Determine the (X, Y) coordinate at the center of the cell enclosing the given text.  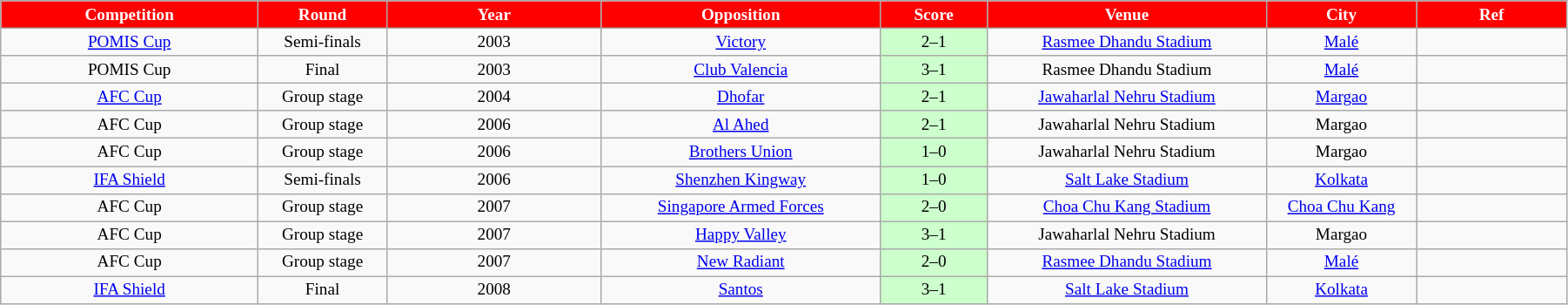
Happy Valley (740, 235)
Club Valencia (740, 70)
Dhofar (740, 97)
New Radiant (740, 262)
Choa Chu Kang Stadium (1127, 207)
Year (494, 15)
Victory (740, 42)
Choa Chu Kang (1342, 207)
Brothers Union (740, 152)
2004 (494, 97)
Round (323, 15)
Ref (1491, 15)
Shenzhen Kingway (740, 180)
Venue (1127, 15)
City (1342, 15)
Competition (130, 15)
2008 (494, 290)
Opposition (740, 15)
Singapore Armed Forces (740, 207)
Al Ahed (740, 125)
Score (933, 15)
Santos (740, 290)
